Detect which cell encompasses the target text, then output its [x, y] center coordinate. 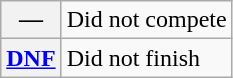
Did not finish [146, 58]
DNF [31, 58]
Did not compete [146, 20]
— [31, 20]
